Find where the given text appears and provide that cell's center as (X, Y) coordinate. 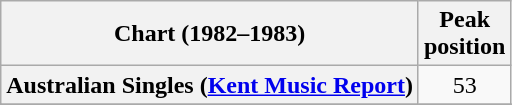
53 (464, 85)
Australian Singles (Kent Music Report) (210, 85)
Peakposition (464, 34)
Chart (1982–1983) (210, 34)
